Identify which cell holds the provided text, then report its [x, y] central coordinate. 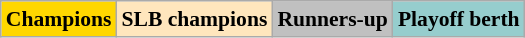
Runners-up [332, 19]
SLB champions [194, 19]
Champions [59, 19]
Playoff berth [459, 19]
